Pinpoint the cell where the given text exists, returning its (x, y) midpoint coordinate. 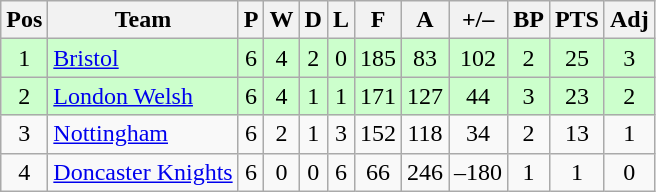
Nottingham (143, 134)
D (313, 20)
44 (478, 96)
Adj (629, 20)
34 (478, 134)
London Welsh (143, 96)
246 (426, 172)
152 (378, 134)
66 (378, 172)
23 (576, 96)
W (282, 20)
+/– (478, 20)
L (340, 20)
102 (478, 58)
Doncaster Knights (143, 172)
A (426, 20)
127 (426, 96)
P (251, 20)
BP (529, 20)
–180 (478, 172)
83 (426, 58)
171 (378, 96)
PTS (576, 20)
Bristol (143, 58)
118 (426, 134)
185 (378, 58)
25 (576, 58)
13 (576, 134)
F (378, 20)
Team (143, 20)
Pos (24, 20)
